Detect which cell encompasses the target text, then output its (X, Y) center coordinate. 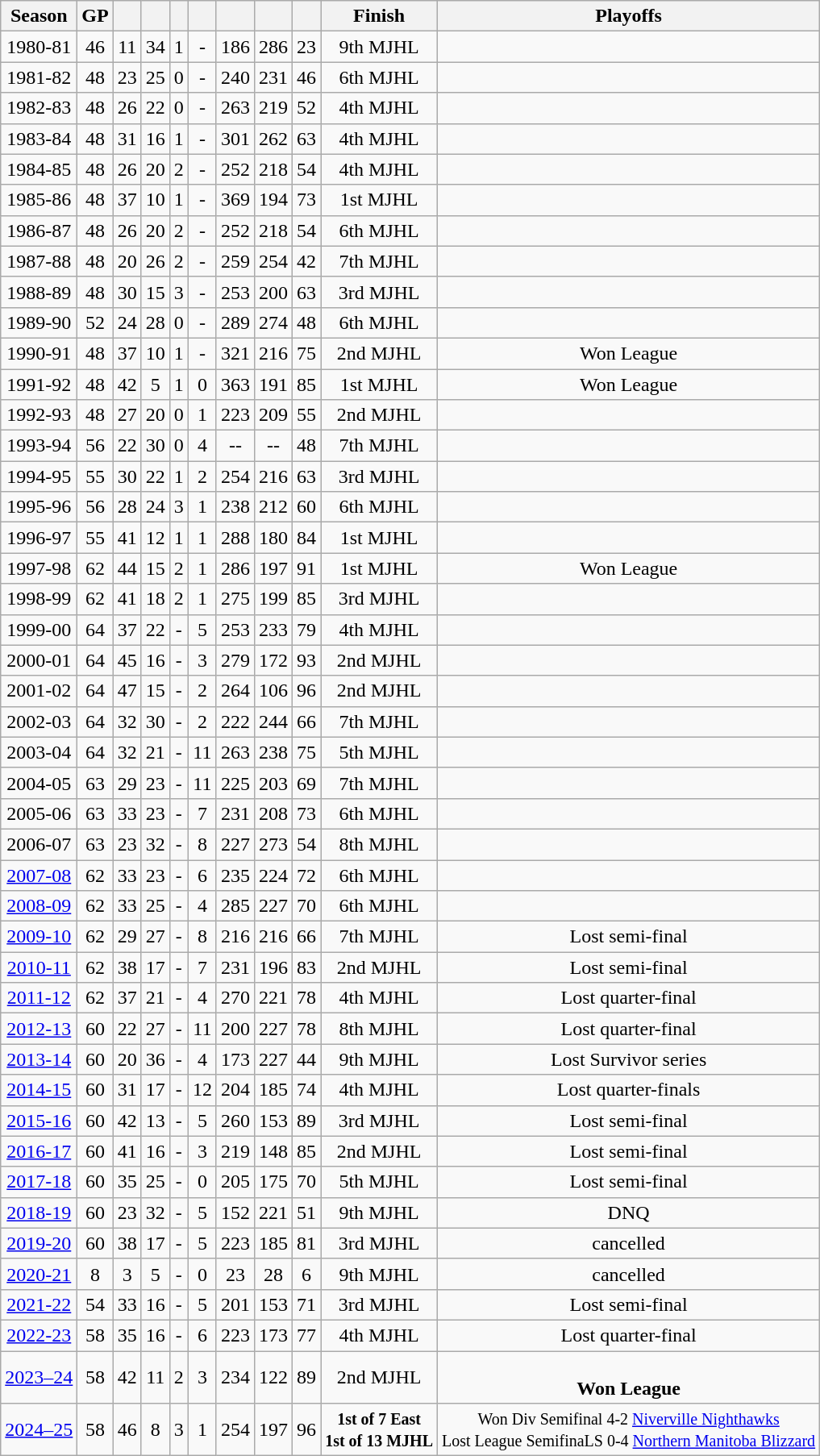
233 (274, 630)
2012-13 (39, 1029)
209 (274, 415)
2020-21 (39, 1274)
69 (306, 783)
2007-08 (39, 875)
1981-82 (39, 77)
2016-17 (39, 1151)
264 (235, 691)
2002-03 (39, 722)
Lost Survivor series (629, 1059)
2019-20 (39, 1243)
285 (235, 906)
235 (235, 875)
273 (274, 844)
122 (274, 1377)
1999-00 (39, 630)
1st of 7 East1st of 13 MJHL (379, 1430)
1988-89 (39, 292)
72 (306, 875)
2000-01 (39, 660)
289 (235, 322)
2024–25 (39, 1430)
199 (274, 599)
148 (274, 1151)
1998-99 (39, 599)
Lost quarter-finals (629, 1090)
51 (306, 1213)
208 (274, 813)
224 (274, 875)
77 (306, 1335)
91 (306, 568)
196 (274, 967)
1982-83 (39, 108)
1997-98 (39, 568)
2011-12 (39, 998)
262 (274, 139)
2001-02 (39, 691)
203 (274, 783)
2005-06 (39, 813)
2015-16 (39, 1121)
83 (306, 967)
275 (235, 599)
2010-11 (39, 967)
2021-22 (39, 1304)
212 (274, 507)
2008-09 (39, 906)
279 (235, 660)
186 (235, 47)
2013-14 (39, 1059)
2022-23 (39, 1335)
1995-96 (39, 507)
1991-92 (39, 385)
45 (127, 660)
106 (274, 691)
1989-90 (39, 322)
1996-97 (39, 538)
47 (127, 691)
1984-85 (39, 169)
222 (235, 722)
205 (235, 1182)
234 (235, 1377)
152 (235, 1213)
71 (306, 1304)
180 (274, 538)
201 (235, 1304)
Finish (379, 16)
34 (155, 47)
1985-86 (39, 200)
321 (235, 353)
2023–24 (39, 1377)
191 (274, 385)
13 (155, 1121)
1990-91 (39, 353)
2003-04 (39, 752)
2006-07 (39, 844)
1993-94 (39, 446)
1992-93 (39, 415)
DNQ (629, 1213)
Season (39, 16)
274 (274, 322)
18 (155, 599)
74 (306, 1090)
2017-18 (39, 1182)
259 (235, 261)
2014-15 (39, 1090)
1986-87 (39, 231)
1987-88 (39, 261)
225 (235, 783)
2004-05 (39, 783)
84 (306, 538)
Won Div Semifinal 4-2 Niverville NighthawksLost League SemifinaLS 0-4 Northern Manitoba Blizzard (629, 1430)
Playoffs (629, 16)
2018-19 (39, 1213)
244 (274, 722)
301 (235, 139)
288 (235, 538)
260 (235, 1121)
93 (306, 660)
79 (306, 630)
363 (235, 385)
240 (235, 77)
1980-81 (39, 47)
270 (235, 998)
2009-10 (39, 937)
36 (155, 1059)
81 (306, 1243)
172 (274, 660)
369 (235, 200)
GP (95, 16)
175 (274, 1182)
204 (235, 1090)
194 (274, 200)
1994-95 (39, 476)
1983-84 (39, 139)
